From the cell containing the given text, extract its center point as (X, Y) coordinate. 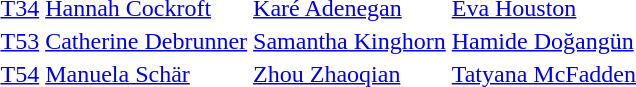
Catherine Debrunner (146, 41)
Samantha Kinghorn (350, 41)
